Extract the [X, Y] coordinate from the center of the cell holding the provided text.  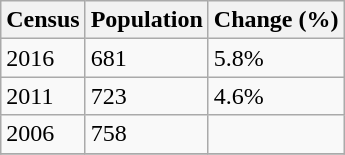
2011 [43, 96]
5.8% [276, 58]
2006 [43, 134]
758 [146, 134]
4.6% [276, 96]
Population [146, 20]
2016 [43, 58]
Change (%) [276, 20]
Census [43, 20]
723 [146, 96]
681 [146, 58]
